Output the [X, Y] coordinate of the center of the cell containing the given text.  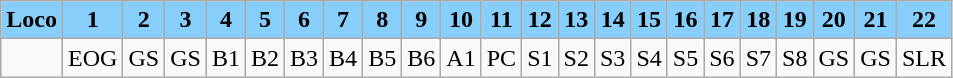
8 [382, 20]
S4 [649, 58]
19 [795, 20]
Loco [32, 20]
EOG [92, 58]
13 [576, 20]
B6 [422, 58]
PC [501, 58]
S2 [576, 58]
S3 [612, 58]
S6 [722, 58]
10 [461, 20]
16 [685, 20]
B3 [304, 58]
7 [344, 20]
S8 [795, 58]
18 [758, 20]
3 [186, 20]
17 [722, 20]
B2 [264, 58]
6 [304, 20]
21 [876, 20]
S1 [540, 58]
22 [924, 20]
2 [144, 20]
20 [834, 20]
S5 [685, 58]
11 [501, 20]
15 [649, 20]
B5 [382, 58]
9 [422, 20]
4 [226, 20]
1 [92, 20]
B1 [226, 58]
A1 [461, 58]
14 [612, 20]
S7 [758, 58]
12 [540, 20]
5 [264, 20]
B4 [344, 58]
SLR [924, 58]
